Return the [x, y] coordinate for the center point of the cell that contains the specified text.  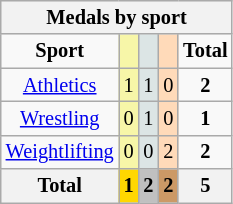
Sport [60, 51]
5 [205, 186]
Medals by sport [117, 17]
Weightlifting [60, 152]
Athletics [60, 85]
Wrestling [60, 118]
